Pinpoint the cell where the given text exists, returning its (X, Y) midpoint coordinate. 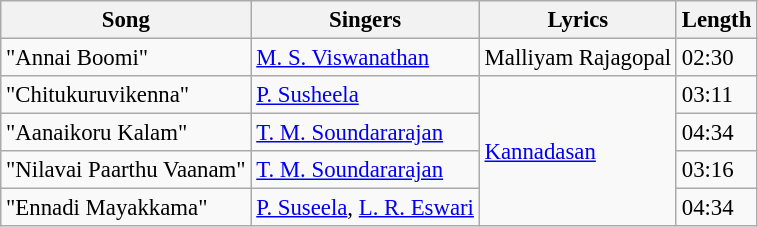
02:30 (716, 58)
03:11 (716, 95)
"Ennadi Mayakkama" (126, 208)
Song (126, 20)
"Nilavai Paarthu Vaanam" (126, 170)
03:16 (716, 170)
Malliyam Rajagopal (578, 58)
"Chitukuruvikenna" (126, 95)
"Aanaikoru Kalam" (126, 133)
P. Suseela, L. R. Eswari (365, 208)
Singers (365, 20)
P. Susheela (365, 95)
"Annai Boomi" (126, 58)
M. S. Viswanathan (365, 58)
Lyrics (578, 20)
Kannadasan (578, 151)
Length (716, 20)
